Scan for the cell matching the given text and deliver its (X, Y) coordinate at center. 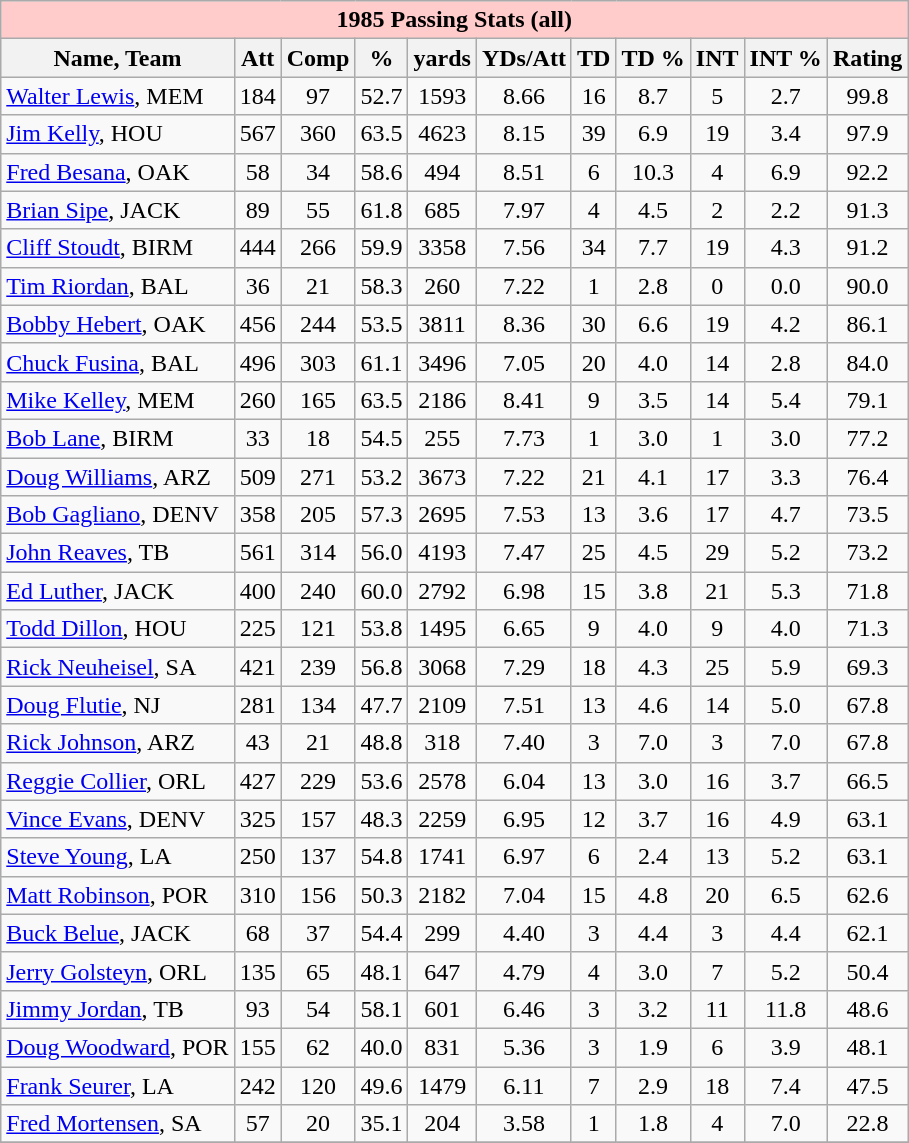
54 (318, 1009)
5 (717, 96)
567 (258, 134)
281 (258, 705)
Chuck Fusina, BAL (118, 362)
360 (318, 134)
54.5 (382, 438)
3358 (442, 248)
TD (593, 58)
Jimmy Jordan, TB (118, 1009)
2792 (442, 591)
3.6 (653, 515)
58.1 (382, 1009)
6.65 (524, 629)
325 (258, 819)
299 (442, 933)
303 (318, 362)
54.8 (382, 857)
Brian Sipe, JACK (118, 210)
2186 (442, 400)
Bob Gagliano, DENV (118, 515)
71.3 (867, 629)
0 (717, 286)
48.6 (867, 1009)
68 (258, 933)
7.40 (524, 743)
229 (318, 781)
58.6 (382, 172)
yards (442, 58)
7.53 (524, 515)
1741 (442, 857)
240 (318, 591)
Rick Johnson, ARZ (118, 743)
3.8 (653, 591)
135 (258, 971)
7.7 (653, 248)
7.51 (524, 705)
4.9 (786, 819)
53.6 (382, 781)
4.40 (524, 933)
30 (593, 324)
266 (318, 248)
Rick Neuheisel, SA (118, 667)
INT (717, 58)
TD % (653, 58)
29 (717, 553)
4193 (442, 553)
7.73 (524, 438)
5.36 (524, 1047)
57.3 (382, 515)
244 (318, 324)
7.05 (524, 362)
6.98 (524, 591)
Rating (867, 58)
62.1 (867, 933)
65 (318, 971)
184 (258, 96)
3811 (442, 324)
84.0 (867, 362)
62 (318, 1047)
120 (318, 1085)
40.0 (382, 1047)
3673 (442, 477)
Frank Seurer, LA (118, 1085)
43 (258, 743)
Todd Dillon, HOU (118, 629)
456 (258, 324)
22.8 (867, 1124)
7.29 (524, 667)
831 (442, 1047)
Walter Lewis, MEM (118, 96)
205 (318, 515)
6.5 (786, 895)
4623 (442, 134)
509 (258, 477)
50.3 (382, 895)
6.95 (524, 819)
8.15 (524, 134)
3.2 (653, 1009)
3496 (442, 362)
39 (593, 134)
37 (318, 933)
Name, Team (118, 58)
53.8 (382, 629)
99.8 (867, 96)
314 (318, 553)
Buck Belue, JACK (118, 933)
4.79 (524, 971)
310 (258, 895)
57 (258, 1124)
1479 (442, 1085)
157 (318, 819)
204 (442, 1124)
Matt Robinson, POR (118, 895)
427 (258, 781)
3.4 (786, 134)
4.8 (653, 895)
92.2 (867, 172)
255 (442, 438)
1985 Passing Stats (all) (454, 20)
% (382, 58)
7.4 (786, 1085)
239 (318, 667)
7.04 (524, 895)
Ed Luther, JACK (118, 591)
3.3 (786, 477)
155 (258, 1047)
6.97 (524, 857)
4.7 (786, 515)
358 (258, 515)
53.5 (382, 324)
271 (318, 477)
8.66 (524, 96)
2695 (442, 515)
3.58 (524, 1124)
2578 (442, 781)
58 (258, 172)
Fred Besana, OAK (118, 172)
8.51 (524, 172)
12 (593, 819)
90.0 (867, 286)
11.8 (786, 1009)
61.8 (382, 210)
496 (258, 362)
5.4 (786, 400)
73.5 (867, 515)
50.4 (867, 971)
69.3 (867, 667)
5.3 (786, 591)
Bobby Hebert, OAK (118, 324)
79.1 (867, 400)
225 (258, 629)
1.9 (653, 1047)
3.5 (653, 400)
58.3 (382, 286)
7.97 (524, 210)
Bob Lane, BIRM (118, 438)
91.2 (867, 248)
89 (258, 210)
Comp (318, 58)
47.7 (382, 705)
1593 (442, 96)
685 (442, 210)
647 (442, 971)
6.11 (524, 1085)
11 (717, 1009)
8.36 (524, 324)
36 (258, 286)
601 (442, 1009)
1.8 (653, 1124)
86.1 (867, 324)
242 (258, 1085)
0.0 (786, 286)
62.6 (867, 895)
97.9 (867, 134)
33 (258, 438)
Mike Kelley, MEM (118, 400)
73.2 (867, 553)
6.46 (524, 1009)
56.0 (382, 553)
Vince Evans, DENV (118, 819)
4.2 (786, 324)
47.5 (867, 1085)
444 (258, 248)
2259 (442, 819)
6.6 (653, 324)
7.56 (524, 248)
1495 (442, 629)
56.8 (382, 667)
3.9 (786, 1047)
Att (258, 58)
Doug Flutie, NJ (118, 705)
YDs/Att (524, 58)
4.1 (653, 477)
INT % (786, 58)
561 (258, 553)
52.7 (382, 96)
8.41 (524, 400)
55 (318, 210)
8.7 (653, 96)
2.7 (786, 96)
Doug Williams, ARZ (118, 477)
Fred Mortensen, SA (118, 1124)
5.9 (786, 667)
6.04 (524, 781)
156 (318, 895)
2.9 (653, 1085)
4.6 (653, 705)
Doug Woodward, POR (118, 1047)
59.9 (382, 248)
2.2 (786, 210)
77.2 (867, 438)
7.47 (524, 553)
121 (318, 629)
97 (318, 96)
400 (258, 591)
Jim Kelly, HOU (118, 134)
35.1 (382, 1124)
71.8 (867, 591)
Tim Riordan, BAL (118, 286)
2 (717, 210)
53.2 (382, 477)
Steve Young, LA (118, 857)
54.4 (382, 933)
421 (258, 667)
165 (318, 400)
318 (442, 743)
Cliff Stoudt, BIRM (118, 248)
494 (442, 172)
61.1 (382, 362)
2109 (442, 705)
91.3 (867, 210)
137 (318, 857)
48.3 (382, 819)
48.8 (382, 743)
John Reaves, TB (118, 553)
10.3 (653, 172)
2.4 (653, 857)
134 (318, 705)
Jerry Golsteyn, ORL (118, 971)
76.4 (867, 477)
Reggie Collier, ORL (118, 781)
66.5 (867, 781)
60.0 (382, 591)
2182 (442, 895)
49.6 (382, 1085)
250 (258, 857)
5.0 (786, 705)
3068 (442, 667)
93 (258, 1009)
